Extract the (x, y) coordinate from the center of the cell holding the provided text.  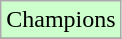
Champions (61, 20)
